Provide the [x, y] coordinate of the cell's center where the given text is located.  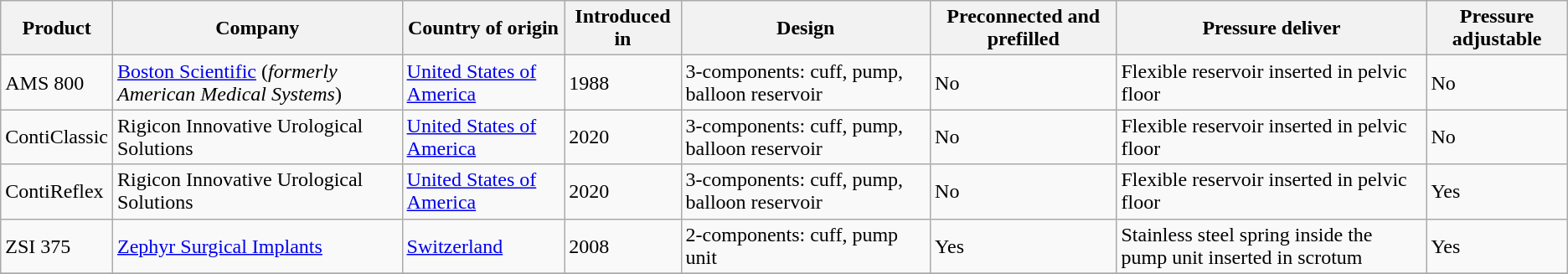
2-components: cuff, pump unit [806, 246]
Switzerland [483, 246]
Pressure adjustable [1497, 28]
ContiReflex [57, 191]
AMS 800 [57, 82]
Introduced in [623, 28]
ZSI 375 [57, 246]
Stainless steel spring inside the pump unit inserted in scrotum [1271, 246]
2008 [623, 246]
Design [806, 28]
Country of origin [483, 28]
Product [57, 28]
Pressure deliver [1271, 28]
1988 [623, 82]
Zephyr Surgical Implants [257, 246]
Preconnected and prefilled [1024, 28]
Boston Scientific (formerly American Medical Systems) [257, 82]
Company [257, 28]
ContiClassic [57, 137]
